Capture the cell that displays the provided text and extract its [x, y] central coordinate. 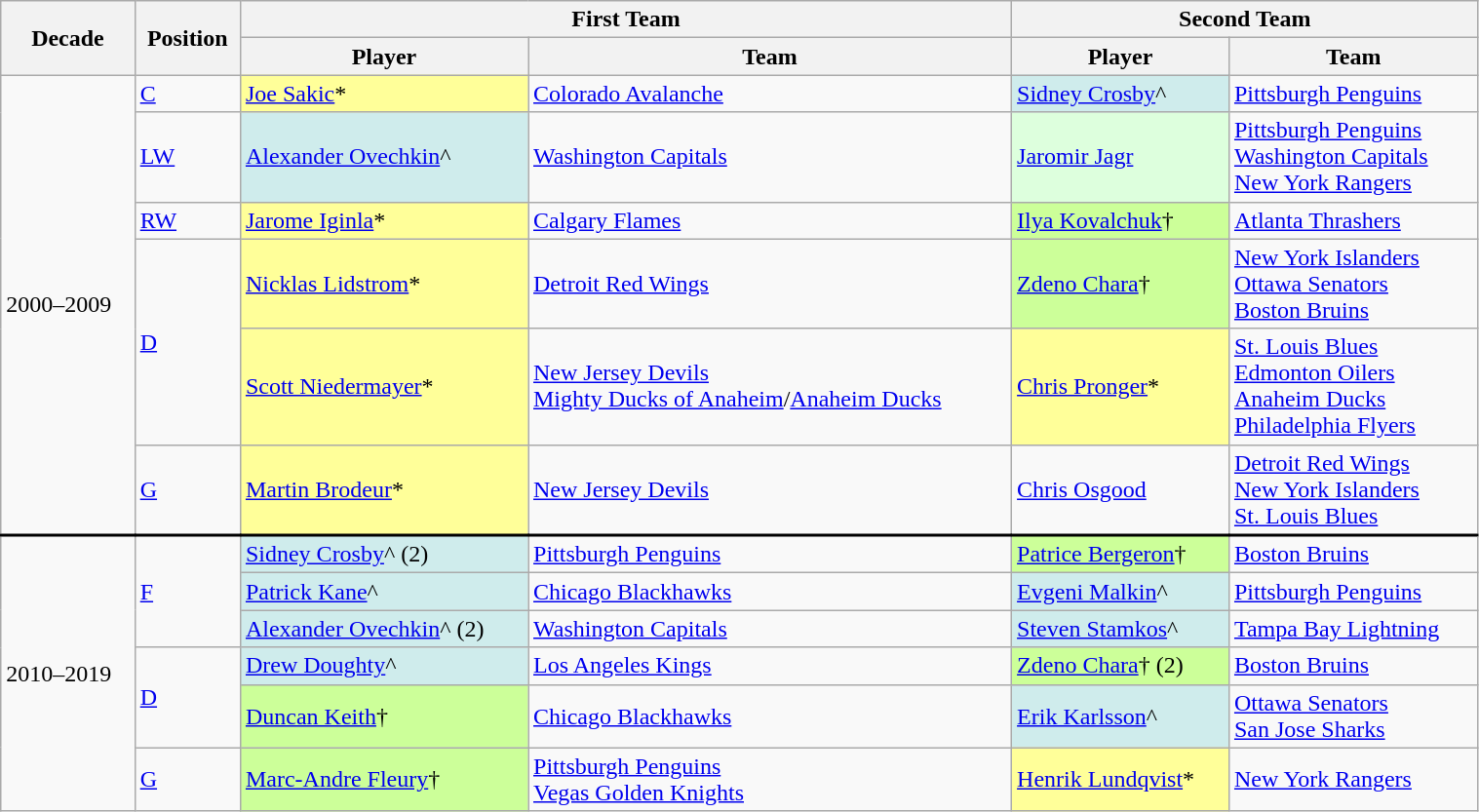
Position [187, 38]
Drew Doughty^ [384, 666]
Chris Osgood [1121, 489]
Steven Stamkos^ [1121, 629]
2000–2009 [68, 305]
Henrik Lundqvist* [1121, 780]
Decade [68, 38]
Jarome Iginla* [384, 220]
St. Louis BluesEdmonton OilersAnaheim DucksPhiladelphia Flyers [1353, 386]
Chris Pronger* [1121, 386]
Colorado Avalanche [770, 94]
New York Rangers [1353, 780]
Sidney Crosby^ (2) [384, 554]
Patrick Kane^ [384, 592]
Marc-Andre Fleury† [384, 780]
Patrice Bergeron† [1121, 554]
New Jersey DevilsMighty Ducks of Anaheim/Anaheim Ducks [770, 386]
2010–2019 [68, 673]
Alexander Ovechkin^ [384, 157]
Pittsburgh PenguinsVegas Golden Knights [770, 780]
Atlanta Thrashers [1353, 220]
Joe Sakic* [384, 94]
Pittsburgh PenguinsWashington CapitalsNew York Rangers [1353, 157]
Nicklas Lidstrom* [384, 284]
Sidney Crosby^ [1121, 94]
Erik Karlsson^ [1121, 715]
Detroit Red Wings [770, 284]
New Jersey Devils [770, 489]
Alexander Ovechkin^ (2) [384, 629]
Ottawa SenatorsSan Jose Sharks [1353, 715]
Zdeno Chara† (2) [1121, 666]
Detroit Red WingsNew York IslandersSt. Louis Blues [1353, 489]
LW [187, 157]
Jaromir Jagr [1121, 157]
Duncan Keith† [384, 715]
Evgeni Malkin^ [1121, 592]
First Team [626, 19]
Calgary Flames [770, 220]
C [187, 94]
Second Team [1245, 19]
New York IslandersOttawa SenatorsBoston Bruins [1353, 284]
Martin Brodeur* [384, 489]
RW [187, 220]
Zdeno Chara† [1121, 284]
Ilya Kovalchuk† [1121, 220]
Los Angeles Kings [770, 666]
Scott Niedermayer* [384, 386]
F [187, 591]
Tampa Bay Lightning [1353, 629]
